Determine the (X, Y) coordinate at the center of the cell enclosing the given text.  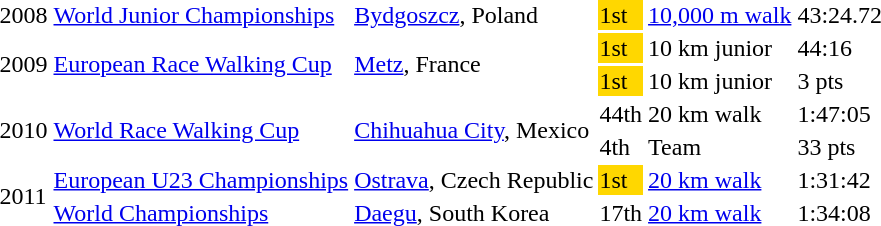
Metz, France (474, 64)
10,000 m walk (720, 15)
Bydgoszcz, Poland (474, 15)
World Junior Championships (201, 15)
4th (621, 147)
Ostrava, Czech Republic (474, 180)
European Race Walking Cup (201, 64)
European U23 Championships (201, 180)
Team (720, 147)
World Race Walking Cup (201, 130)
Chihuahua City, Mexico (474, 130)
44th (621, 114)
